Search for the cell housing the specified text and yield its (x, y) center coordinate. 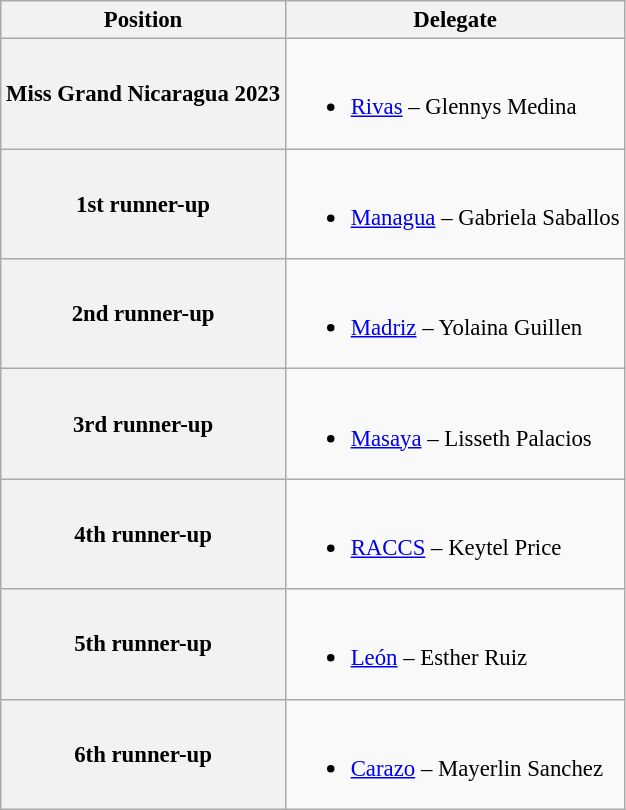
Miss Grand Nicaragua 2023 (144, 94)
3rd runner-up (144, 424)
4th runner-up (144, 534)
RACCS – Keytel Price (454, 534)
León – Esther Ruiz (454, 644)
Delegate (454, 20)
1st runner-up (144, 204)
Carazo – Mayerlin Sanchez (454, 754)
Madriz – Yolaina Guillen (454, 314)
Managua – Gabriela Saballos (454, 204)
2nd runner-up (144, 314)
Masaya – Lisseth Palacios (454, 424)
6th runner-up (144, 754)
Position (144, 20)
Rivas – Glennys Medina (454, 94)
5th runner-up (144, 644)
